Determine the (X, Y) coordinate at the center of the cell enclosing the given text.  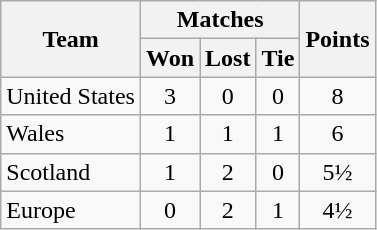
Matches (220, 20)
Won (170, 58)
6 (338, 134)
Points (338, 39)
8 (338, 96)
Wales (71, 134)
Europe (71, 210)
Tie (278, 58)
5½ (338, 172)
Scotland (71, 172)
3 (170, 96)
Team (71, 39)
Lost (228, 58)
United States (71, 96)
4½ (338, 210)
